Return (x, y) of the center of cell containing provided text 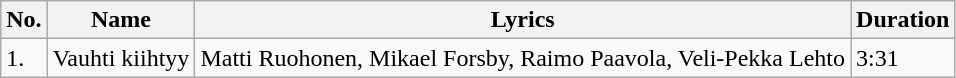
Matti Ruohonen, Mikael Forsby, Raimo Paavola, Veli-Pekka Lehto (523, 58)
Vauhti kiihtyy (121, 58)
3:31 (903, 58)
Name (121, 20)
Duration (903, 20)
1. (24, 58)
Lyrics (523, 20)
No. (24, 20)
